Determine the (X, Y) coordinate at the center of the cell enclosing the given text.  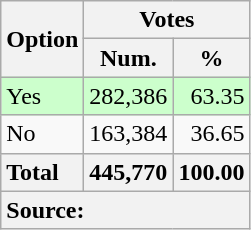
Yes (42, 96)
Source: (126, 210)
163,384 (128, 134)
100.00 (212, 172)
282,386 (128, 96)
Total (42, 172)
63.35 (212, 96)
No (42, 134)
Option (42, 39)
Votes (167, 20)
% (212, 58)
445,770 (128, 172)
36.65 (212, 134)
Num. (128, 58)
